For the text-containing cell, return its midpoint in (x, y) coordinate format. 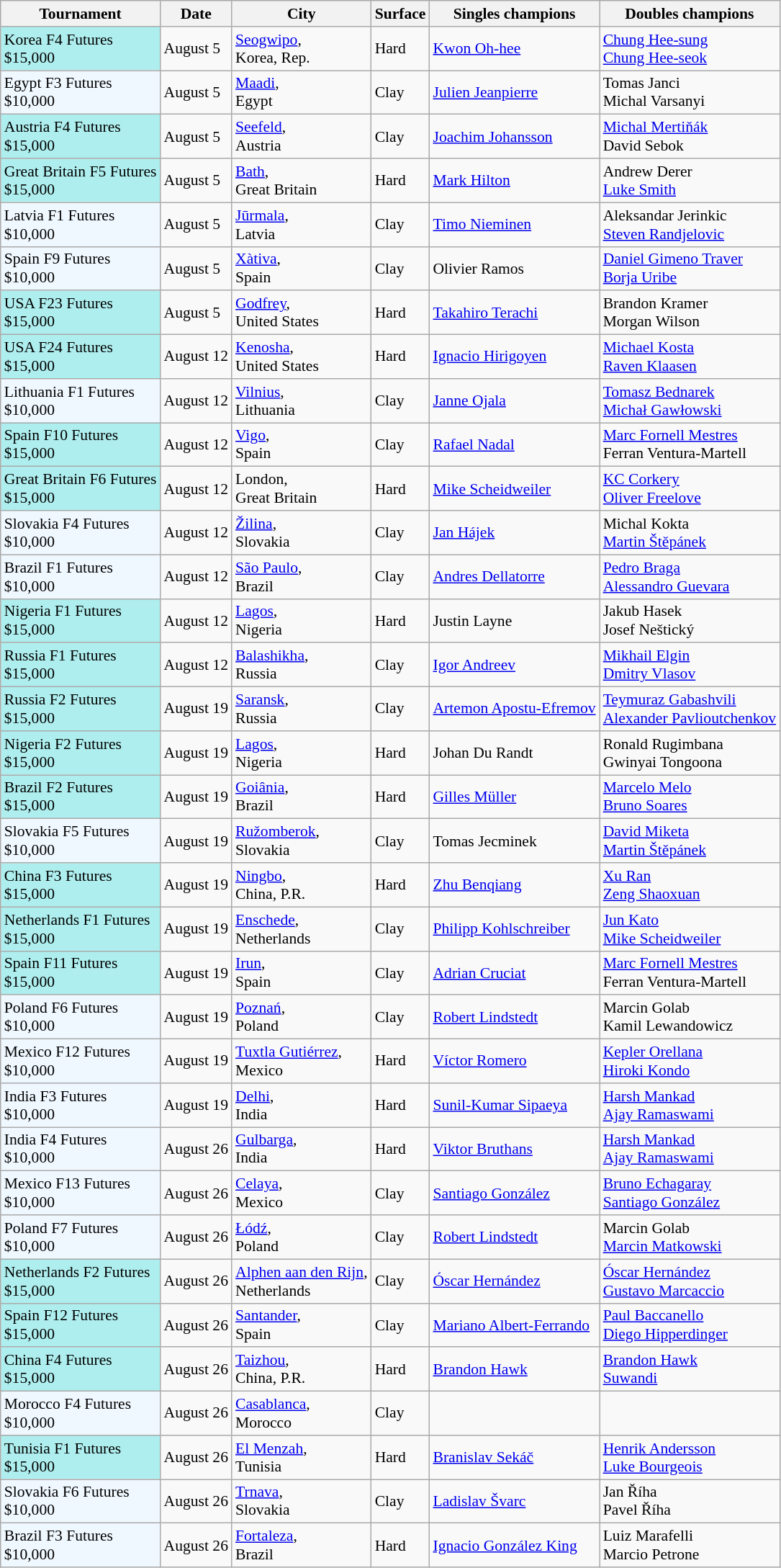
Tomasz Bednarek Michał Gawłowski (690, 400)
Spain F10 Futures$15,000 (81, 445)
Paul Baccanello Diego Hipperdinger (690, 1325)
Poland F7 Futures$10,000 (81, 1237)
Olivier Ramos (514, 268)
KC Corkery Oliver Freelove (690, 488)
Lithuania F1 Futures$10,000 (81, 400)
Viktor Bruthans (514, 1150)
Delhi,India (302, 1105)
Tomas Jecminek (514, 841)
India F3 Futures$10,000 (81, 1105)
Casablanca,Morocco (302, 1413)
Artemon Apostu-Efremov (514, 709)
Luiz Marafelli Marcio Petrone (690, 1546)
Pedro Braga Alessandro Guevara (690, 576)
Zhu Benqiang (514, 884)
Michal Kokta Martin Štěpánek (690, 533)
Slovakia F5 Futures$10,000 (81, 841)
Brazil F3 Futures$10,000 (81, 1546)
Maadi,Egypt (302, 92)
Sunil-Kumar Sipaeya (514, 1105)
Bruno Echagaray Santiago González (690, 1193)
Gilles Müller (514, 797)
Doubles champions (690, 14)
Celaya,Mexico (302, 1193)
El Menzah,Tunisia (302, 1458)
Jakub Hasek Josef Neštický (690, 621)
Víctor Romero (514, 1062)
Spain F11 Futures$15,000 (81, 972)
Michael Kosta Raven Klaasen (690, 357)
Mikhail Elgin Dmitry Vlasov (690, 666)
Chung Hee-sung Chung Hee-seok (690, 49)
Nigeria F1 Futures$15,000 (81, 621)
Alphen aan den Rijn,Netherlands (302, 1281)
China F4 Futures$15,000 (81, 1370)
Ronald Rugimbana Gwinyai Tongoona (690, 753)
Adrian Cruciat (514, 972)
Žilina,Slovakia (302, 533)
Vilnius,Lithuania (302, 400)
Kepler Orellana Hiroki Kondo (690, 1062)
Tournament (81, 14)
Marcin Golab Marcin Matkowski (690, 1237)
Spain F9 Futures$10,000 (81, 268)
Justin Layne (514, 621)
Poznań,Poland (302, 1017)
Teymuraz Gabashvili Alexander Pavlioutchenkov (690, 709)
Janne Ojala (514, 400)
Łódź,Poland (302, 1237)
Mexico F12 Futures$10,000 (81, 1062)
Russia F2 Futures$15,000 (81, 709)
Brandon Hawk Suwandi (690, 1370)
Óscar Hernández Gustavo Marcaccio (690, 1281)
Date (196, 14)
Trnava,Slovakia (302, 1501)
Igor Andreev (514, 666)
Irun,Spain (302, 972)
Netherlands F2 Futures$15,000 (81, 1281)
Russia F1 Futures$15,000 (81, 666)
Marcin Golab Kamil Lewandowicz (690, 1017)
Ignacio Hirigoyen (514, 357)
Goiânia,Brazil (302, 797)
India F4 Futures$10,000 (81, 1150)
Brandon Kramer Morgan Wilson (690, 313)
Xu Ran Zeng Shaoxuan (690, 884)
Jan Říha Pavel Říha (690, 1501)
Brazil F2 Futures$15,000 (81, 797)
Godfrey,United States (302, 313)
Poland F6 Futures$10,000 (81, 1017)
Óscar Hernández (514, 1281)
Jan Hájek (514, 533)
Tunisia F1 Futures$15,000 (81, 1458)
Balashikha,Russia (302, 666)
Slovakia F6 Futures$10,000 (81, 1501)
Xàtiva,Spain (302, 268)
Jun Kato Mike Scheidweiler (690, 929)
Morocco F4 Futures$10,000 (81, 1413)
Gulbarga,India (302, 1150)
Fortaleza,Brazil (302, 1546)
City (302, 14)
Ladislav Švarc (514, 1501)
Santander,Spain (302, 1325)
Great Britain F6 Futures$15,000 (81, 488)
Great Britain F5 Futures$15,000 (81, 180)
São Paulo,Brazil (302, 576)
Aleksandar Jerinkic Steven Randjelovic (690, 225)
Joachim Johansson (514, 137)
Enschede,Netherlands (302, 929)
Egypt F3 Futures$10,000 (81, 92)
Slovakia F4 Futures$10,000 (81, 533)
USA F23 Futures$15,000 (81, 313)
Marcelo Melo Bruno Soares (690, 797)
Bath,Great Britain (302, 180)
Mark Hilton (514, 180)
Branislav Sekáč (514, 1458)
Seogwipo,Korea, Rep. (302, 49)
Michal Mertiňák David Sebok (690, 137)
Johan Du Randt (514, 753)
Mariano Albert-Ferrando (514, 1325)
Brazil F1 Futures$10,000 (81, 576)
David Miketa Martin Štěpánek (690, 841)
Surface (400, 14)
Seefeld,Austria (302, 137)
Philipp Kohlschreiber (514, 929)
Henrik Andersson Luke Bourgeois (690, 1458)
Austria F4 Futures$15,000 (81, 137)
Julien Jeanpierre (514, 92)
Santiago González (514, 1193)
Nigeria F2 Futures$15,000 (81, 753)
Kenosha,United States (302, 357)
Taizhou,China, P.R. (302, 1370)
Andrew Derer Luke Smith (690, 180)
Mexico F13 Futures$10,000 (81, 1193)
China F3 Futures$15,000 (81, 884)
Latvia F1 Futures$10,000 (81, 225)
Netherlands F1 Futures$15,000 (81, 929)
Takahiro Terachi (514, 313)
Korea F4 Futures$15,000 (81, 49)
USA F24 Futures$15,000 (81, 357)
Brandon Hawk (514, 1370)
Ružomberok,Slovakia (302, 841)
Spain F12 Futures$15,000 (81, 1325)
Vigo,Spain (302, 445)
Ignacio González King (514, 1546)
Daniel Gimeno Traver Borja Uribe (690, 268)
Mike Scheidweiler (514, 488)
Ningbo,China, P.R. (302, 884)
Tuxtla Gutiérrez,Mexico (302, 1062)
London,Great Britain (302, 488)
Kwon Oh-hee (514, 49)
Timo Nieminen (514, 225)
Andres Dellatorre (514, 576)
Jūrmala,Latvia (302, 225)
Singles champions (514, 14)
Tomas Janci Michal Varsanyi (690, 92)
Saransk,Russia (302, 709)
Rafael Nadal (514, 445)
